For the text-containing cell, return its midpoint in (x, y) coordinate format. 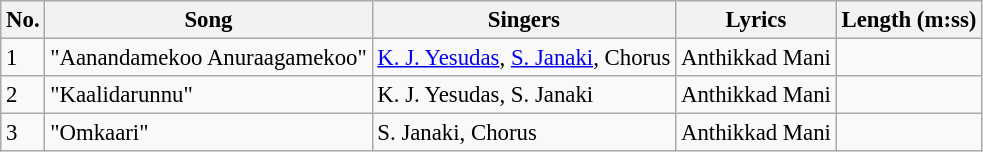
Song (208, 20)
K. J. Yesudas, S. Janaki, Chorus (524, 58)
Lyrics (756, 20)
No. (23, 20)
1 (23, 58)
S. Janaki, Chorus (524, 133)
Singers (524, 20)
"Kaalidarunnu" (208, 95)
2 (23, 95)
K. J. Yesudas, S. Janaki (524, 95)
"Omkaari" (208, 133)
3 (23, 133)
Length (m:ss) (908, 20)
"Aanandamekoo Anuraagamekoo" (208, 58)
